Output the [X, Y] coordinate of the center of the cell containing the given text.  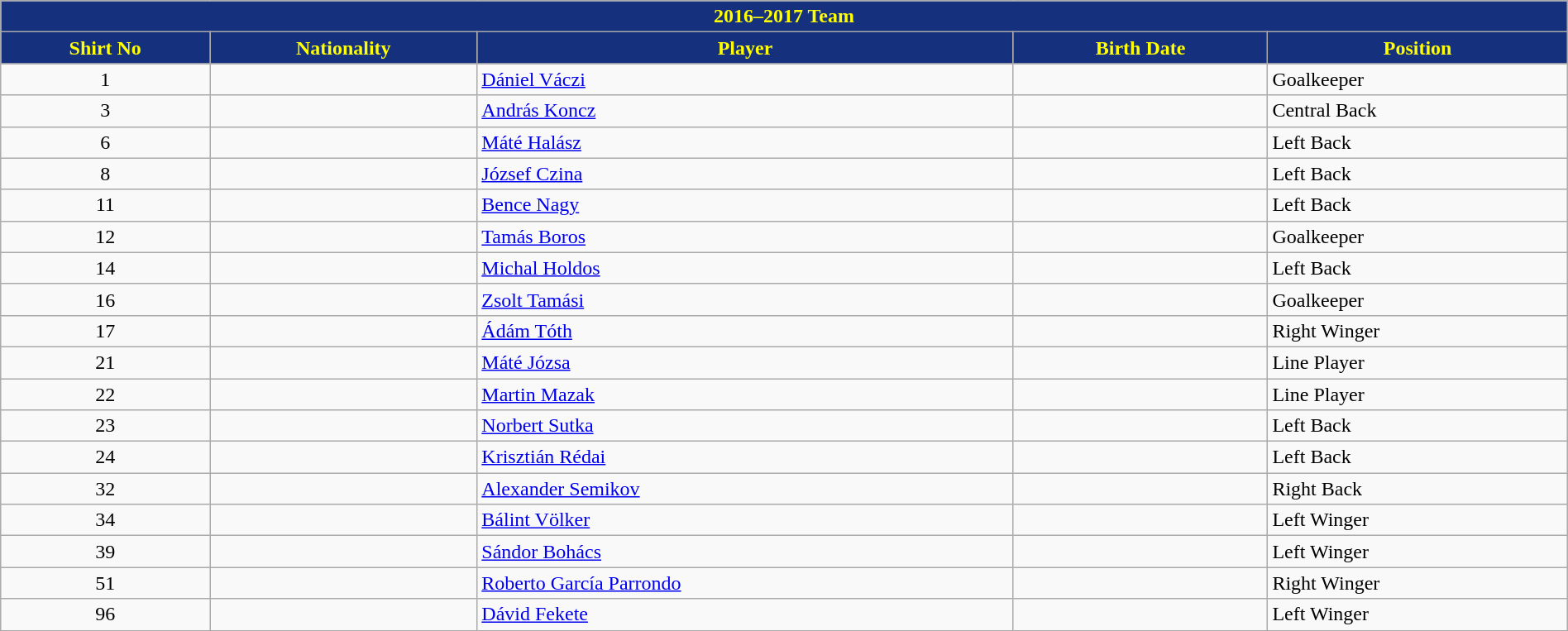
24 [106, 457]
Tamás Boros [745, 237]
Right Back [1417, 489]
András Koncz [745, 111]
16 [106, 299]
Roberto García Parrondo [745, 583]
96 [106, 614]
2016–2017 Team [784, 17]
32 [106, 489]
12 [106, 237]
Ádám Tóth [745, 331]
11 [106, 205]
Nationality [344, 48]
22 [106, 394]
3 [106, 111]
6 [106, 142]
Máté Halász [745, 142]
Sándor Bohács [745, 552]
Position [1417, 48]
Birth Date [1140, 48]
1 [106, 79]
József Czina [745, 174]
Michal Holdos [745, 268]
21 [106, 362]
Máté Józsa [745, 362]
Martin Mazak [745, 394]
Norbert Sutka [745, 426]
34 [106, 520]
8 [106, 174]
Bence Nagy [745, 205]
Shirt No [106, 48]
Zsolt Tamási [745, 299]
Dániel Váczi [745, 79]
Central Back [1417, 111]
Bálint Völker [745, 520]
17 [106, 331]
Alexander Semikov [745, 489]
39 [106, 552]
23 [106, 426]
Player [745, 48]
Krisztián Rédai [745, 457]
Dávid Fekete [745, 614]
51 [106, 583]
14 [106, 268]
